For the text-containing cell, return its midpoint in [x, y] coordinate format. 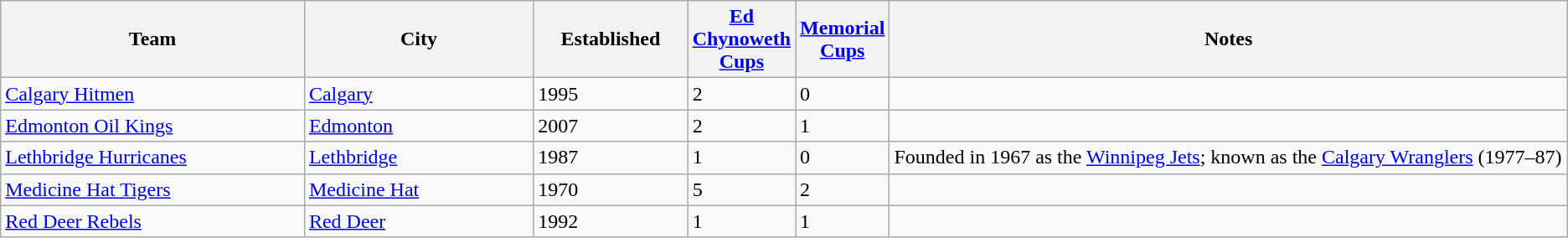
1970 [611, 189]
Founded in 1967 as the Winnipeg Jets; known as the Calgary Wranglers (1977–87) [1228, 158]
1995 [611, 94]
Calgary Hitmen [152, 94]
Memorial Cups [843, 39]
Notes [1228, 39]
Lethbridge [419, 158]
Calgary [419, 94]
Red Deer Rebels [152, 221]
Medicine Hat [419, 189]
Medicine Hat Tigers [152, 189]
1987 [611, 158]
5 [741, 189]
Red Deer [419, 221]
City [419, 39]
Ed Chynoweth Cups [741, 39]
Team [152, 39]
Lethbridge Hurricanes [152, 158]
2007 [611, 126]
Established [611, 39]
Edmonton [419, 126]
1992 [611, 221]
Edmonton Oil Kings [152, 126]
